Capture the cell that displays the provided text and extract its [x, y] central coordinate. 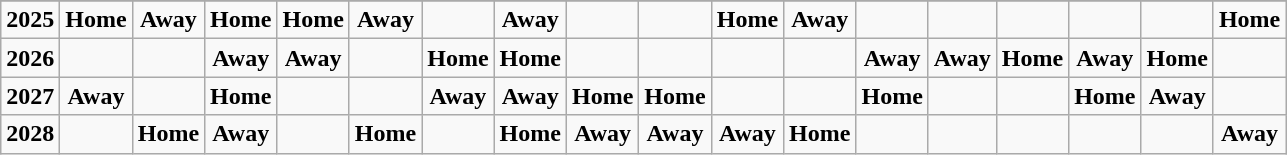
2028 [30, 134]
2026 [30, 58]
2025 [30, 20]
2027 [30, 96]
